Return [X, Y] of the center of cell containing provided text 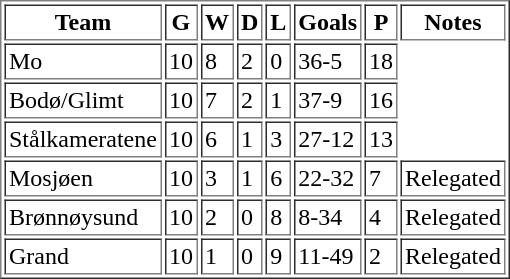
P [380, 22]
D [249, 22]
13 [380, 140]
4 [380, 218]
22-32 [328, 178]
W [216, 22]
36-5 [328, 62]
Goals [328, 22]
Stålkameratene [82, 140]
Mosjøen [82, 178]
Mo [82, 62]
8-34 [328, 218]
9 [278, 256]
Bodø/Glimt [82, 100]
27-12 [328, 140]
37-9 [328, 100]
16 [380, 100]
Notes [452, 22]
Brønnøysund [82, 218]
Grand [82, 256]
G [180, 22]
11-49 [328, 256]
L [278, 22]
Team [82, 22]
18 [380, 62]
